Return (X, Y) of the center of cell containing provided text 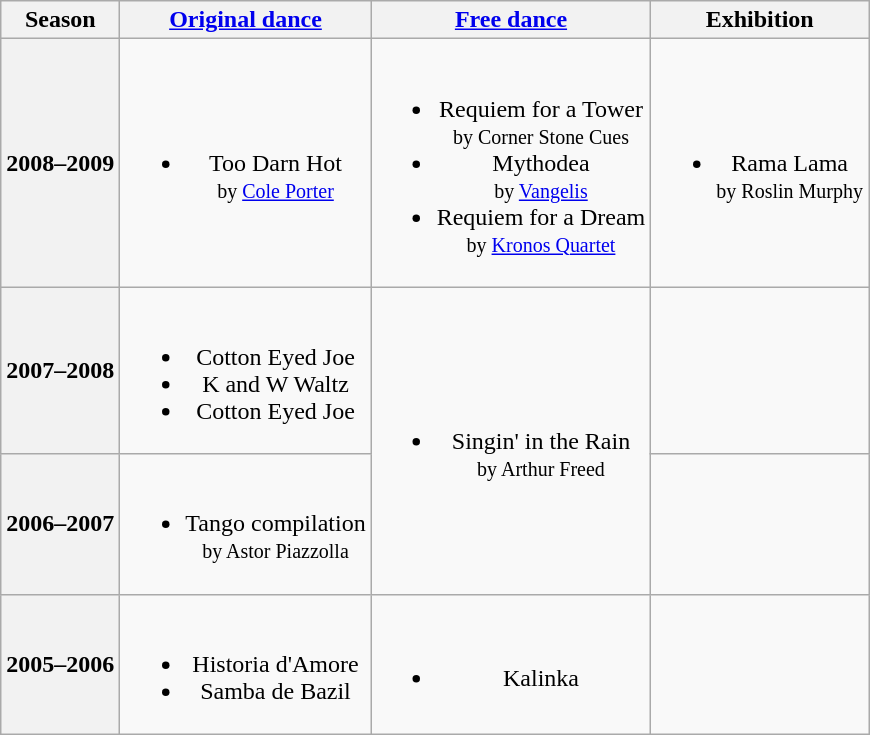
Rama Lama by Roslin Murphy (760, 163)
2006–2007 (60, 524)
Original dance (246, 20)
Kalinka (511, 664)
Tango compilation by Astor Piazzolla (246, 524)
Requiem for a Tower by Corner Stone Cues Mythodea by Vangelis Requiem for a Dream by Kronos Quartet (511, 163)
2005–2006 (60, 664)
Historia d'AmoreSamba de Bazil (246, 664)
2007–2008 (60, 370)
2008–2009 (60, 163)
Cotton Eyed JoeK and W WaltzCotton Eyed Joe (246, 370)
Season (60, 20)
Too Darn Hot by Cole Porter (246, 163)
Exhibition (760, 20)
Free dance (511, 20)
Singin' in the Rain by Arthur Freed (511, 440)
